Provide the [x, y] coordinate of the cell's center where the given text is located.  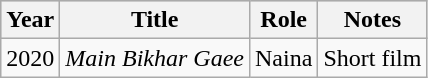
Main Bikhar Gaee [155, 58]
2020 [30, 58]
Title [155, 20]
Notes [372, 20]
Short film [372, 58]
Year [30, 20]
Naina [283, 58]
Role [283, 20]
